Extract the [x, y] coordinate from the center of the cell holding the provided text.  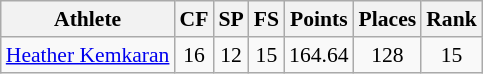
Places [388, 19]
12 [230, 55]
FS [266, 19]
Rank [452, 19]
CF [194, 19]
Heather Kemkaran [88, 55]
Points [318, 19]
164.64 [318, 55]
Athlete [88, 19]
128 [388, 55]
SP [230, 19]
16 [194, 55]
